For the text-containing cell, return its midpoint in [X, Y] coordinate format. 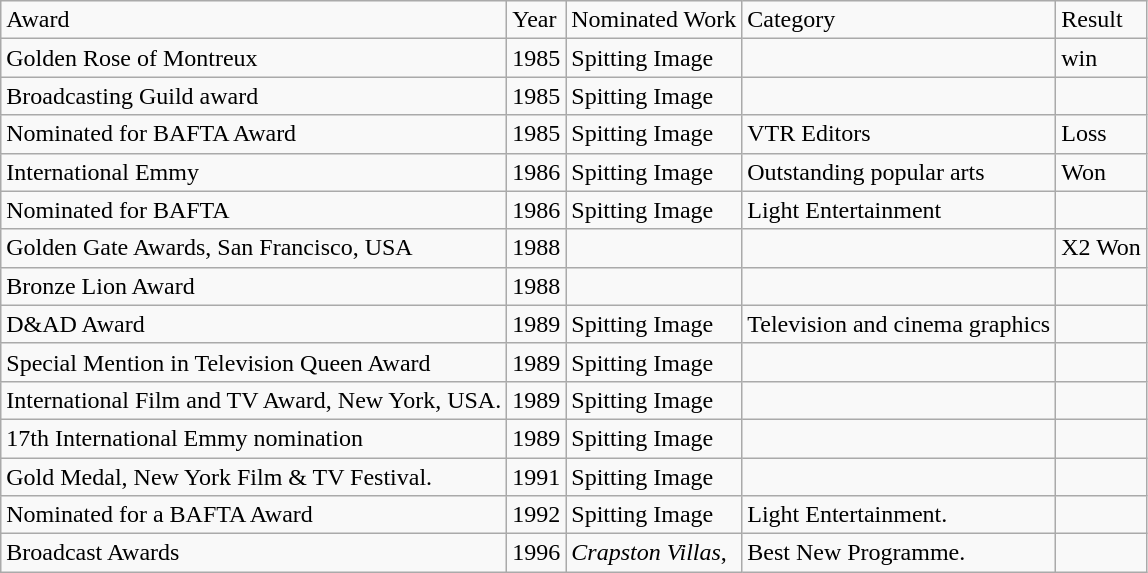
Nominated for BAFTA Award [254, 134]
X2 Won [1102, 248]
International Film and TV Award, New York, USA. [254, 400]
Nominated for BAFTA [254, 210]
Best New Programme. [899, 553]
Category [899, 20]
1991 [536, 477]
Result [1102, 20]
Golden Rose of Montreux [254, 58]
D&AD Award [254, 324]
Nominated Work [654, 20]
Golden Gate Awards, San Francisco, USA [254, 248]
1992 [536, 515]
Broadcast Awards [254, 553]
Broadcasting Guild award [254, 96]
Year [536, 20]
Light Entertainment. [899, 515]
Nominated for a BAFTA Award [254, 515]
Loss [1102, 134]
Award [254, 20]
Outstanding popular arts [899, 172]
win [1102, 58]
Gold Medal, New York Film & TV Festival. [254, 477]
Crapston Villas, [654, 553]
Special Mention in Television Queen Award [254, 362]
Bronze Lion Award [254, 286]
17th International Emmy nomination [254, 438]
Won [1102, 172]
1996 [536, 553]
International Emmy [254, 172]
Television and cinema graphics [899, 324]
Light Entertainment [899, 210]
VTR Editors [899, 134]
